Determine the (X, Y) coordinate at the center of the cell enclosing the given text.  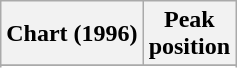
Chart (1996) (72, 34)
Peakposition (189, 34)
